Extract the [X, Y] coordinate from the center of the cell holding the provided text.  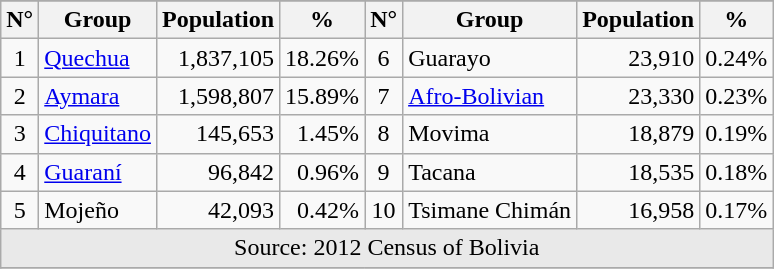
7 [384, 96]
18,879 [638, 134]
Guarayo [490, 58]
23,910 [638, 58]
0.19% [736, 134]
0.17% [736, 210]
1,837,105 [218, 58]
Source: 2012 Census of Bolivia [387, 248]
16,958 [638, 210]
Aymara [98, 96]
Tacana [490, 172]
6 [384, 58]
0.24% [736, 58]
8 [384, 134]
0.96% [322, 172]
Mojeño [98, 210]
0.42% [322, 210]
15.89% [322, 96]
Afro-Bolivian [490, 96]
145,653 [218, 134]
Tsimane Chimán [490, 210]
18,535 [638, 172]
0.18% [736, 172]
Movima [490, 134]
1 [20, 58]
42,093 [218, 210]
18.26% [322, 58]
Quechua [98, 58]
1,598,807 [218, 96]
5 [20, 210]
23,330 [638, 96]
0.23% [736, 96]
1.45% [322, 134]
10 [384, 210]
96,842 [218, 172]
3 [20, 134]
4 [20, 172]
9 [384, 172]
Chiquitano [98, 134]
Guaraní [98, 172]
2 [20, 96]
